Capture the cell that displays the provided text and extract its [X, Y] central coordinate. 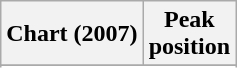
Peak position [189, 34]
Chart (2007) [72, 34]
